From the cell containing the given text, extract its center point as (x, y) coordinate. 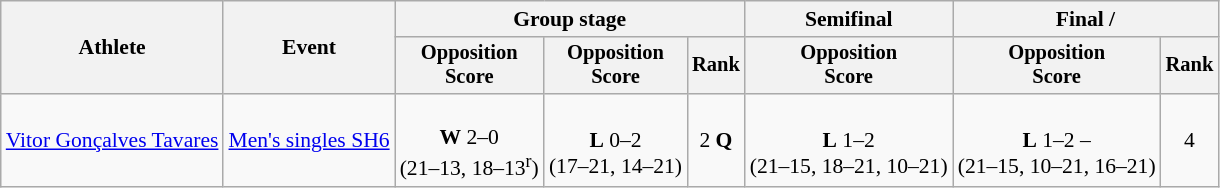
Vitor Gonçalves Tavares (112, 140)
2 Q (716, 140)
Men's singles SH6 (308, 140)
W 2–0(21–13, 18–13r) (470, 140)
L 0–2(17–21, 14–21) (616, 140)
L 1–2(21–15, 18–21, 10–21) (849, 140)
Athlete (112, 48)
4 (1190, 140)
Final / (1086, 19)
L 1–2 –(21–15, 10–21, 16–21) (1057, 140)
Semifinal (849, 19)
Event (308, 48)
Group stage (570, 19)
